For the text-containing cell, return its midpoint in [X, Y] coordinate format. 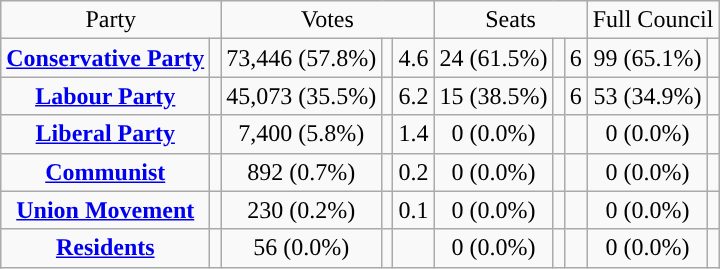
230 (0.2%) [302, 210]
73,446 (57.8%) [302, 58]
892 (0.7%) [302, 172]
Labour Party [106, 96]
99 (65.1%) [648, 58]
Seats [510, 20]
24 (61.5%) [494, 58]
4.6 [414, 58]
Conservative Party [106, 58]
0.2 [414, 172]
Union Movement [106, 210]
6.2 [414, 96]
1.4 [414, 134]
Votes [328, 20]
Liberal Party [106, 134]
45,073 (35.5%) [302, 96]
53 (34.9%) [648, 96]
7,400 (5.8%) [302, 134]
Residents [106, 248]
56 (0.0%) [302, 248]
0.1 [414, 210]
Party [111, 20]
15 (38.5%) [494, 96]
Full Council [653, 20]
Communist [106, 172]
